Provide the [X, Y] coordinate of the cell's center where the given text is located.  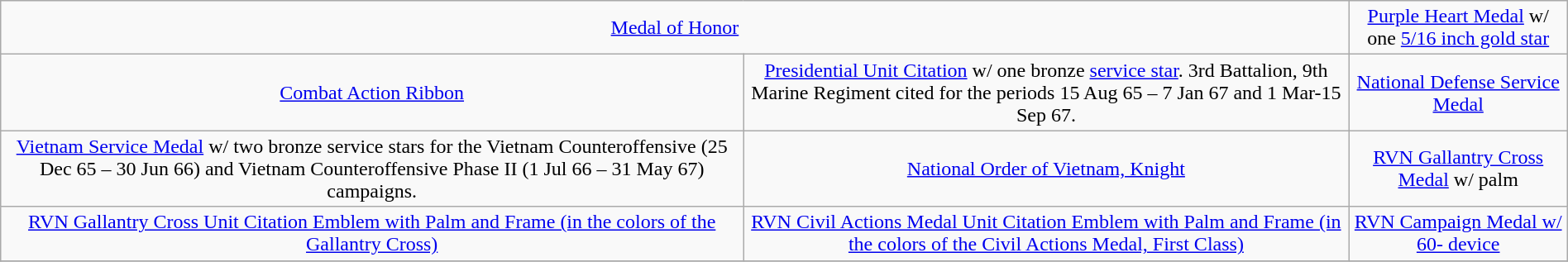
RVN Gallantry Cross Medal w/ palm [1458, 169]
RVN Campaign Medal w/ 60- device [1458, 233]
National Order of Vietnam, Knight [1046, 169]
RVN Civil Actions Medal Unit Citation Emblem with Palm and Frame (in the colors of the Civil Actions Medal, First Class) [1046, 233]
National Defense Service Medal [1458, 93]
RVN Gallantry Cross Unit Citation Emblem with Palm and Frame (in the colors of the Gallantry Cross) [372, 233]
Medal of Honor [675, 28]
Purple Heart Medal w/ one 5/16 inch gold star [1458, 28]
Combat Action Ribbon [372, 93]
